Return the [x, y] coordinate for the center point of the cell that contains the specified text.  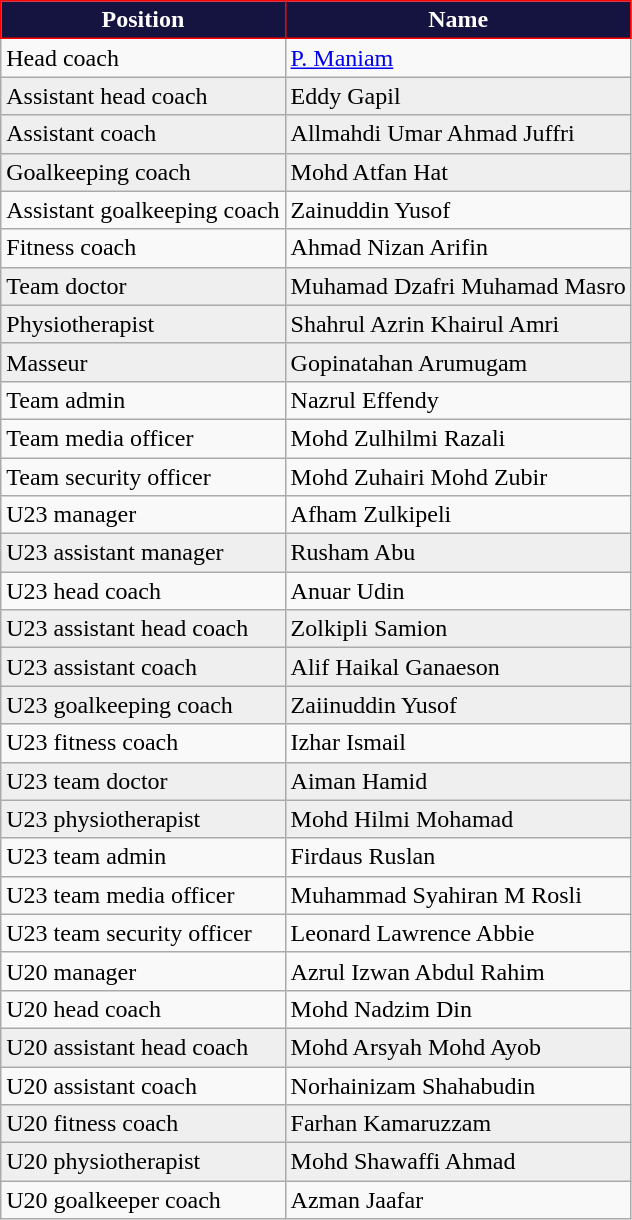
U20 goalkeeper coach [143, 1200]
U23 head coach [143, 591]
Mohd Nadzim Din [458, 1009]
Firdaus Ruslan [458, 857]
Leonard Lawrence Abbie [458, 933]
Mohd Hilmi Mohamad [458, 819]
Assistant head coach [143, 96]
Allmahdi Umar Ahmad Juffri [458, 134]
U23 assistant coach [143, 667]
Zolkipli Samion [458, 629]
U23 manager [143, 515]
Goalkeeping coach [143, 172]
Muhammad Syahiran M Rosli [458, 895]
Mohd Arsyah Mohd Ayob [458, 1047]
U23 assistant manager [143, 553]
Assistant coach [143, 134]
U20 head coach [143, 1009]
Eddy Gapil [458, 96]
Mohd Atfan Hat [458, 172]
Anuar Udin [458, 591]
Shahrul Azrin Khairul Amri [458, 324]
Gopinatahan Arumugam [458, 362]
Physiotherapist [143, 324]
Afham Zulkipeli [458, 515]
U23 team media officer [143, 895]
P. Maniam [458, 58]
Team admin [143, 400]
Mohd Shawaffi Ahmad [458, 1162]
Aiman Hamid [458, 781]
U23 team security officer [143, 933]
Fitness coach [143, 248]
Name [458, 20]
U23 fitness coach [143, 743]
Izhar Ismail [458, 743]
Nazrul Effendy [458, 400]
Ahmad Nizan Arifin [458, 248]
Mohd Zuhairi Mohd Zubir [458, 477]
Rusham Abu [458, 553]
Muhamad Dzafri Muhamad Masro [458, 286]
Zainuddin Yusof [458, 210]
Position [143, 20]
U23 team doctor [143, 781]
Team security officer [143, 477]
Zaiinuddin Yusof [458, 705]
Mohd Zulhilmi Razali [458, 438]
U23 goalkeeping coach [143, 705]
U23 team admin [143, 857]
U20 physiotherapist [143, 1162]
Assistant goalkeeping coach [143, 210]
U23 assistant head coach [143, 629]
Head coach [143, 58]
U20 assistant coach [143, 1085]
Azman Jaafar [458, 1200]
Alif Haikal Ganaeson [458, 667]
U20 manager [143, 971]
Farhan Kamaruzzam [458, 1124]
Team doctor [143, 286]
Masseur [143, 362]
U23 physiotherapist [143, 819]
Team media officer [143, 438]
Azrul Izwan Abdul Rahim [458, 971]
U20 fitness coach [143, 1124]
U20 assistant head coach [143, 1047]
Norhainizam Shahabudin [458, 1085]
